Extract the [X, Y] coordinate from the center of the cell holding the provided text.  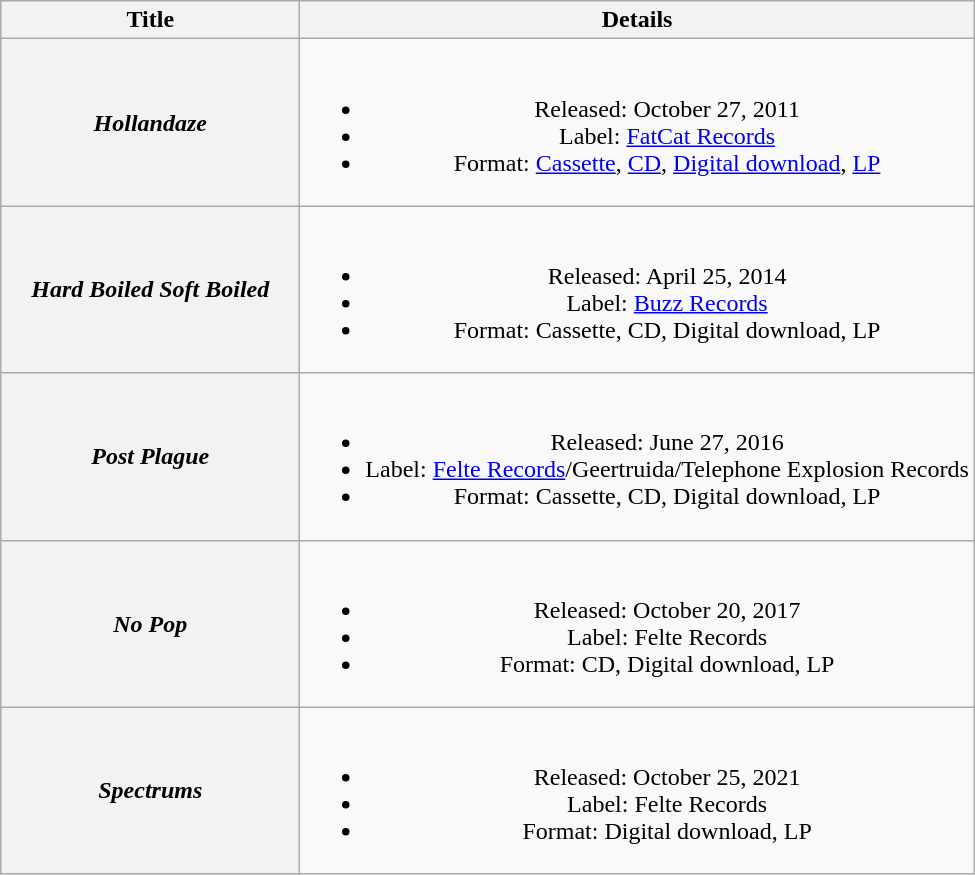
Released: October 20, 2017Label: Felte RecordsFormat: CD, Digital download, LP [638, 624]
No Pop [150, 624]
Details [638, 20]
Released: April 25, 2014Label: Buzz RecordsFormat: Cassette, CD, Digital download, LP [638, 290]
Spectrums [150, 790]
Post Plague [150, 456]
Title [150, 20]
Released: October 25, 2021Label: Felte RecordsFormat: Digital download, LP [638, 790]
Released: October 27, 2011Label: FatCat RecordsFormat: Cassette, CD, Digital download, LP [638, 122]
Hard Boiled Soft Boiled [150, 290]
Hollandaze [150, 122]
Released: June 27, 2016Label: Felte Records/Geertruida/Telephone Explosion RecordsFormat: Cassette, CD, Digital download, LP [638, 456]
